Determine the [X, Y] coordinate at the center of the cell enclosing the given text.  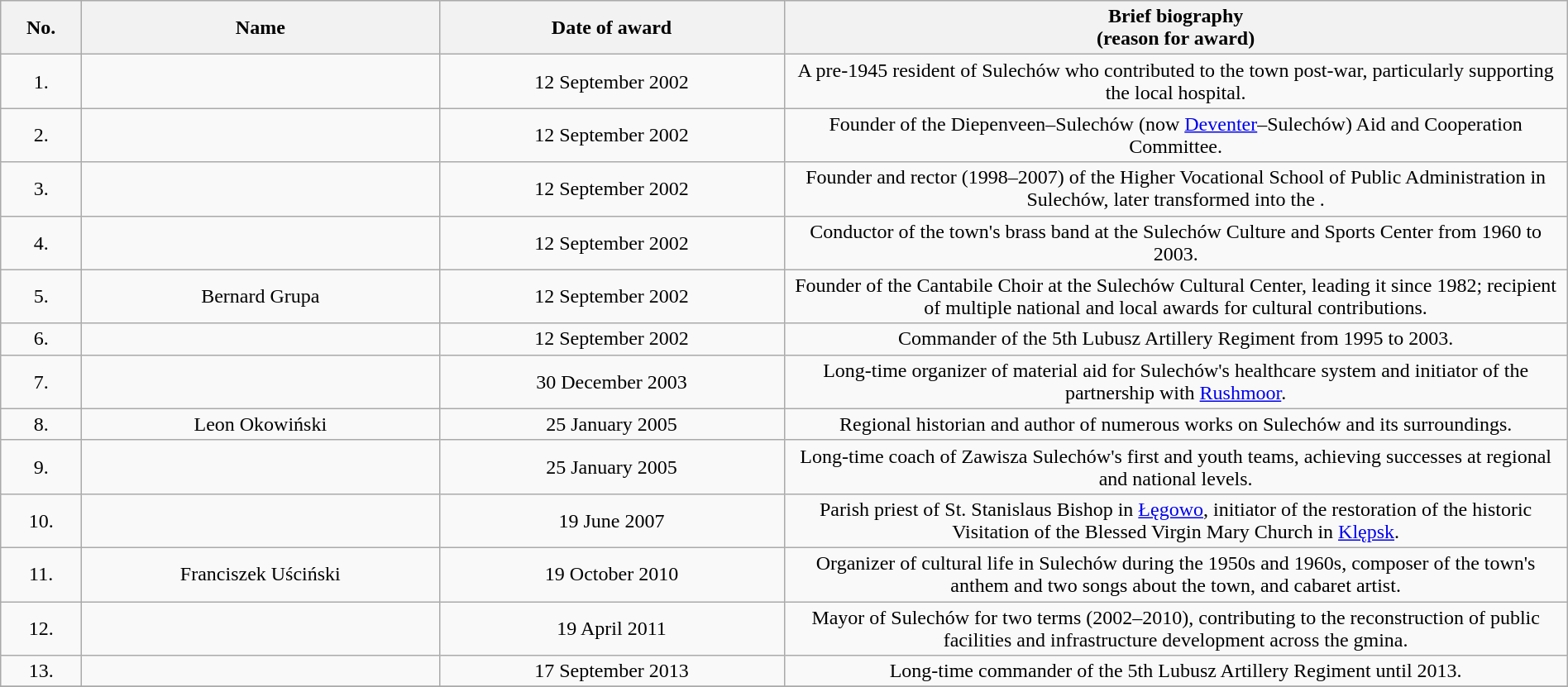
2. [41, 136]
Commander of the 5th Lubusz Artillery Regiment from 1995 to 2003. [1176, 339]
10. [41, 521]
5. [41, 296]
19 June 2007 [612, 521]
No. [41, 28]
1. [41, 81]
4. [41, 243]
12. [41, 628]
Leon Okowiński [261, 424]
30 December 2003 [612, 382]
19 April 2011 [612, 628]
17 September 2013 [612, 671]
Name [261, 28]
Regional historian and author of numerous works on Sulechów and its surroundings. [1176, 424]
11. [41, 574]
Long-time commander of the 5th Lubusz Artillery Regiment until 2013. [1176, 671]
6. [41, 339]
Founder and rector (1998–2007) of the Higher Vocational School of Public Administration in Sulechów, later transformed into the . [1176, 188]
Long-time coach of Zawisza Sulechów's first and youth teams, achieving successes at regional and national levels. [1176, 466]
Founder of the Diepenveen–Sulechów (now Deventer–Sulechów) Aid and Cooperation Committee. [1176, 136]
Date of award [612, 28]
8. [41, 424]
3. [41, 188]
Mayor of Sulechów for two terms (2002–2010), contributing to the reconstruction of public facilities and infrastructure development across the gmina. [1176, 628]
Organizer of cultural life in Sulechów during the 1950s and 1960s, composer of the town's anthem and two songs about the town, and cabaret artist. [1176, 574]
Bernard Grupa [261, 296]
Conductor of the town's brass band at the Sulechów Culture and Sports Center from 1960 to 2003. [1176, 243]
9. [41, 466]
Brief biography(reason for award) [1176, 28]
A pre-1945 resident of Sulechów who contributed to the town post-war, particularly supporting the local hospital. [1176, 81]
13. [41, 671]
7. [41, 382]
Franciszek Uściński [261, 574]
19 October 2010 [612, 574]
Long-time organizer of material aid for Sulechów's healthcare system and initiator of the partnership with Rushmoor. [1176, 382]
